Find where the given text appears and provide that cell's center as (x, y) coordinate. 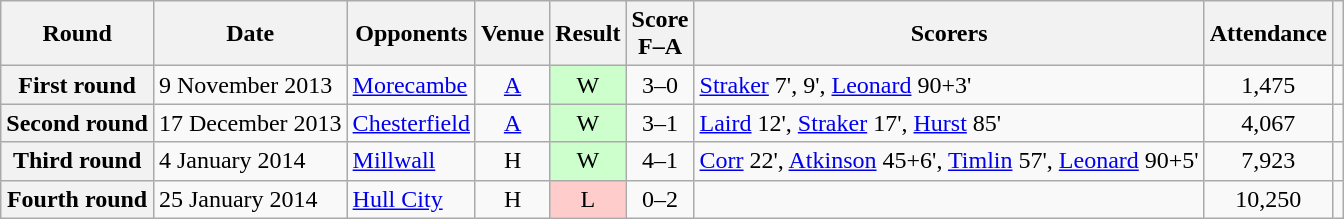
Corr 22', Atkinson 45+6', Timlin 57', Leonard 90+5' (949, 161)
Millwall (411, 161)
Fourth round (78, 199)
Straker 7', 9', Leonard 90+3' (949, 85)
Venue (512, 34)
First round (78, 85)
Opponents (411, 34)
0–2 (660, 199)
Morecambe (411, 85)
3–0 (660, 85)
Round (78, 34)
Date (250, 34)
7,923 (1268, 161)
25 January 2014 (250, 199)
17 December 2013 (250, 123)
Second round (78, 123)
4 January 2014 (250, 161)
Scorers (949, 34)
Result (588, 34)
L (588, 199)
10,250 (1268, 199)
Attendance (1268, 34)
ScoreF–A (660, 34)
9 November 2013 (250, 85)
Chesterfield (411, 123)
4–1 (660, 161)
Third round (78, 161)
4,067 (1268, 123)
Laird 12', Straker 17', Hurst 85' (949, 123)
3–1 (660, 123)
1,475 (1268, 85)
Hull City (411, 199)
